For the text-containing cell, return its midpoint in [x, y] coordinate format. 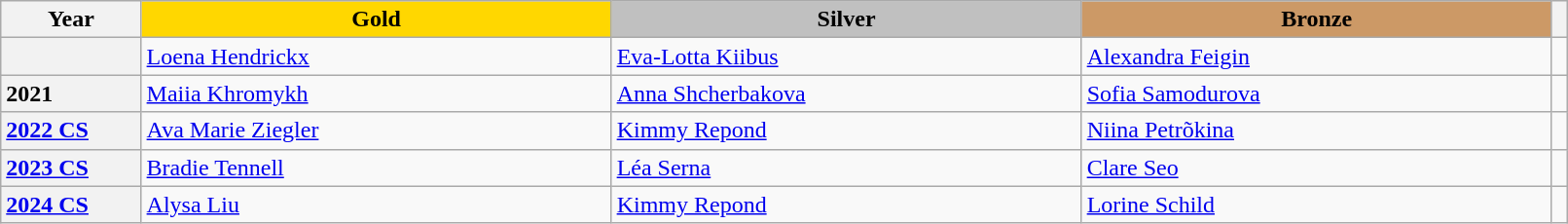
Bradie Tennell [376, 168]
2022 CS [71, 131]
Sofia Samodurova [1316, 93]
Bronze [1316, 19]
Léa Serna [847, 168]
2021 [71, 93]
Year [71, 19]
2023 CS [71, 168]
Lorine Schild [1316, 205]
Loena Hendrickx [376, 56]
Ava Marie Ziegler [376, 131]
Alexandra Feigin [1316, 56]
2024 CS [71, 205]
Anna Shcherbakova [847, 93]
Clare Seo [1316, 168]
Niina Petrõkina [1316, 131]
Alysa Liu [376, 205]
Gold [376, 19]
Silver [847, 19]
Maiia Khromykh [376, 93]
Eva-Lotta Kiibus [847, 56]
